Determine the [x, y] coordinate at the center of the cell enclosing the given text.  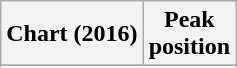
Chart (2016) [72, 34]
Peak position [189, 34]
